From the cell containing the given text, extract its center point as [X, Y] coordinate. 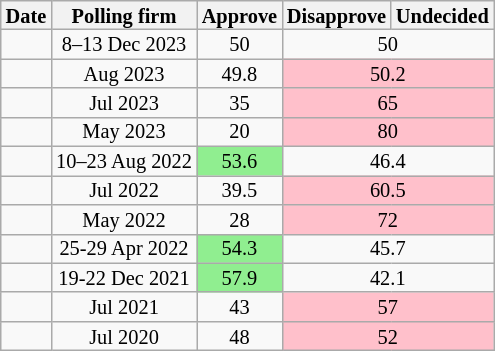
May 2022 [124, 218]
Undecided [442, 14]
Date [26, 14]
80 [388, 132]
8–13 Dec 2023 [124, 44]
53.6 [240, 160]
Jul 2023 [124, 102]
65 [388, 102]
Disapprove [336, 14]
Jul 2020 [124, 336]
43 [240, 306]
52 [388, 336]
45.7 [388, 248]
72 [388, 218]
Aug 2023 [124, 74]
Polling firm [124, 14]
May 2023 [124, 132]
20 [240, 132]
28 [240, 218]
60.5 [388, 190]
57 [388, 306]
49.8 [240, 74]
Jul 2021 [124, 306]
46.4 [388, 160]
10–23 Aug 2022 [124, 160]
42.1 [388, 278]
25-29 Apr 2022 [124, 248]
35 [240, 102]
39.5 [240, 190]
50.2 [388, 74]
54.3 [240, 248]
48 [240, 336]
19-22 Dec 2021 [124, 278]
Approve [240, 14]
57.9 [240, 278]
Jul 2022 [124, 190]
